Pinpoint the cell where the given text exists, returning its (x, y) midpoint coordinate. 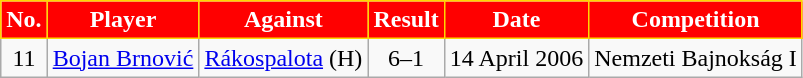
Result (406, 20)
11 (24, 58)
Player (123, 20)
6–1 (406, 58)
14 April 2006 (516, 58)
Competition (696, 20)
Bojan Brnović (123, 58)
Rákospalota (H) (284, 58)
Against (284, 20)
No. (24, 20)
Nemzeti Bajnokság I (696, 58)
Date (516, 20)
